Output the [X, Y] coordinate of the center of the cell containing the given text.  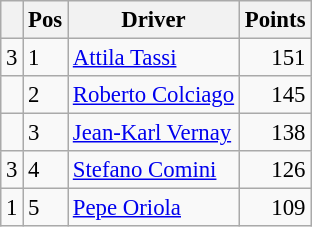
Points [274, 20]
151 [274, 58]
Jean-Karl Vernay [154, 133]
138 [274, 133]
126 [274, 170]
2 [46, 95]
Pepe Oriola [154, 208]
Pos [46, 20]
Roberto Colciago [154, 95]
Stefano Comini [154, 170]
Driver [154, 20]
Attila Tassi [154, 58]
4 [46, 170]
5 [46, 208]
109 [274, 208]
145 [274, 95]
